Provide the (x, y) coordinate of the cell's center where the given text is located.  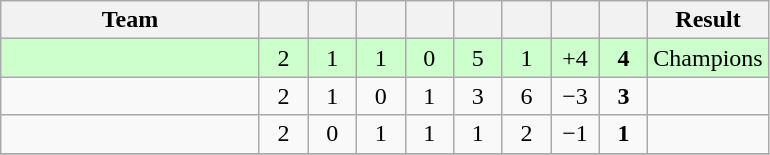
5 (478, 58)
−1 (576, 134)
6 (526, 96)
Team (130, 20)
Result (708, 20)
4 (624, 58)
Champions (708, 58)
+4 (576, 58)
−3 (576, 96)
